Search for the cell housing the specified text and yield its (X, Y) center coordinate. 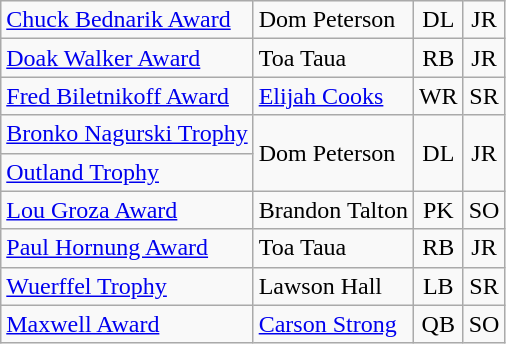
Maxwell Award (127, 324)
Chuck Bednarik Award (127, 20)
Paul Hornung Award (127, 248)
Bronko Nagurski Trophy (127, 134)
Carson Strong (333, 324)
WR (438, 96)
PK (438, 210)
LB (438, 286)
Doak Walker Award (127, 58)
QB (438, 324)
Lou Groza Award (127, 210)
Wuerffel Trophy (127, 286)
Elijah Cooks (333, 96)
Fred Biletnikoff Award (127, 96)
Brandon Talton (333, 210)
Outland Trophy (127, 172)
Lawson Hall (333, 286)
